Pinpoint the cell where the given text exists, returning its (x, y) midpoint coordinate. 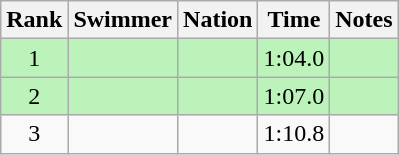
Nation (218, 20)
3 (34, 134)
Rank (34, 20)
1:07.0 (294, 96)
Time (294, 20)
Notes (364, 20)
1 (34, 58)
1:04.0 (294, 58)
2 (34, 96)
Swimmer (123, 20)
1:10.8 (294, 134)
